Scan for the cell matching the given text and deliver its [x, y] coordinate at center. 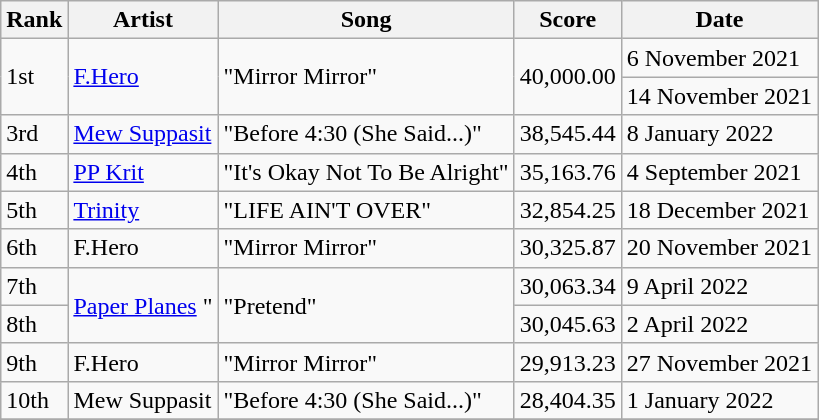
30,063.34 [568, 286]
28,404.35 [568, 400]
38,545.44 [568, 134]
Date [719, 20]
40,000.00 [568, 77]
7th [34, 286]
35,163.76 [568, 172]
"LIFE AIN'T OVER" [366, 210]
Score [568, 20]
18 December 2021 [719, 210]
Rank [34, 20]
"Pretend" [366, 305]
PP Krit [143, 172]
Song [366, 20]
32,854.25 [568, 210]
3rd [34, 134]
Trinity [143, 210]
4 September 2021 [719, 172]
9th [34, 362]
6 November 2021 [719, 58]
14 November 2021 [719, 96]
8th [34, 324]
30,045.63 [568, 324]
1 January 2022 [719, 400]
9 April 2022 [719, 286]
6th [34, 248]
1st [34, 77]
8 January 2022 [719, 134]
Paper Planes " [143, 305]
30,325.87 [568, 248]
2 April 2022 [719, 324]
5th [34, 210]
20 November 2021 [719, 248]
Artist [143, 20]
10th [34, 400]
29,913.23 [568, 362]
"It's Okay Not To Be Alright" [366, 172]
4th [34, 172]
27 November 2021 [719, 362]
